For the text-containing cell, return its midpoint in (X, Y) coordinate format. 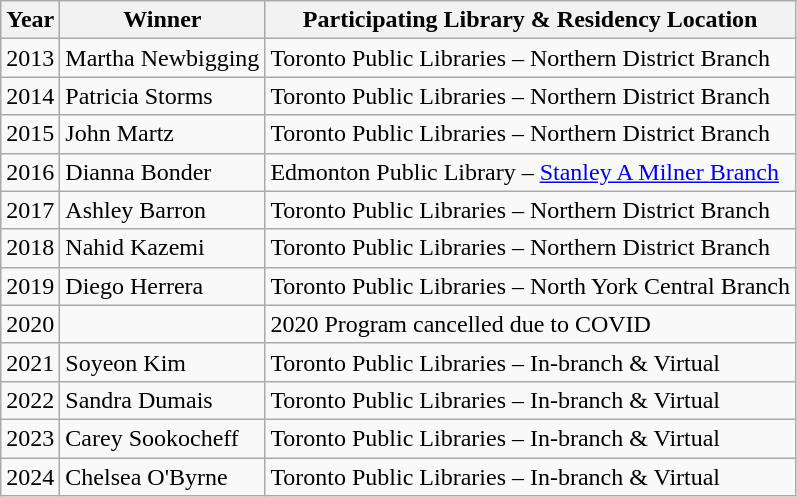
Edmonton Public Library – Stanley A Milner Branch (530, 172)
2022 (30, 400)
Year (30, 20)
Nahid Kazemi (162, 248)
Soyeon Kim (162, 362)
2016 (30, 172)
2014 (30, 96)
Patricia Storms (162, 96)
2015 (30, 134)
2013 (30, 58)
Diego Herrera (162, 286)
Toronto Public Libraries – North York Central Branch (530, 286)
Chelsea O'Byrne (162, 477)
2024 (30, 477)
2020 Program cancelled due to COVID (530, 324)
2017 (30, 210)
Winner (162, 20)
2020 (30, 324)
2019 (30, 286)
Carey Sookocheff (162, 438)
John Martz (162, 134)
Dianna Bonder (162, 172)
Martha Newbigging (162, 58)
2021 (30, 362)
Participating Library & Residency Location (530, 20)
Ashley Barron (162, 210)
Sandra Dumais (162, 400)
2023 (30, 438)
2018 (30, 248)
